Output the (X, Y) coordinate of the center of the cell containing the given text.  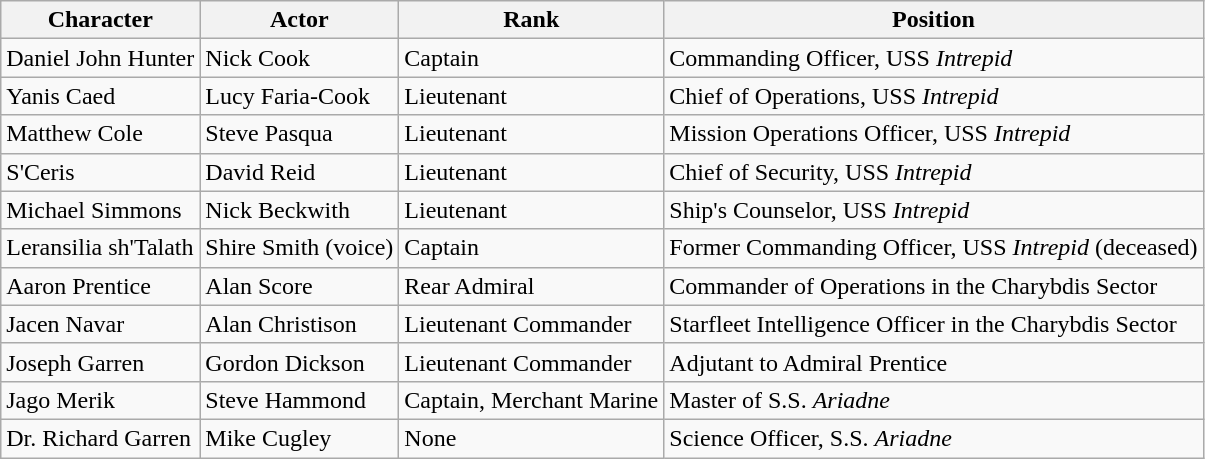
Jago Merik (100, 400)
Matthew Cole (100, 134)
Alan Score (300, 286)
Rear Admiral (532, 286)
Daniel John Hunter (100, 58)
Steve Pasqua (300, 134)
Jacen Navar (100, 324)
Commanding Officer, USS Intrepid (934, 58)
Actor (300, 20)
Nick Cook (300, 58)
Ship's Counselor, USS Intrepid (934, 210)
Leransilia sh'Talath (100, 248)
Alan Christison (300, 324)
Position (934, 20)
Mike Cugley (300, 438)
S'Ceris (100, 172)
David Reid (300, 172)
Starfleet Intelligence Officer in the Charybdis Sector (934, 324)
Nick Beckwith (300, 210)
Michael Simmons (100, 210)
Former Commanding Officer, USS Intrepid (deceased) (934, 248)
Commander of Operations in the Charybdis Sector (934, 286)
Aaron Prentice (100, 286)
Adjutant to Admiral Prentice (934, 362)
Captain, Merchant Marine (532, 400)
Mission Operations Officer, USS Intrepid (934, 134)
Rank (532, 20)
Steve Hammond (300, 400)
None (532, 438)
Shire Smith (voice) (300, 248)
Yanis Caed (100, 96)
Chief of Security, USS Intrepid (934, 172)
Master of S.S. Ariadne (934, 400)
Dr. Richard Garren (100, 438)
Chief of Operations, USS Intrepid (934, 96)
Gordon Dickson (300, 362)
Science Officer, S.S. Ariadne (934, 438)
Lucy Faria-Cook (300, 96)
Character (100, 20)
Joseph Garren (100, 362)
